From the cell containing the given text, extract its center point as (x, y) coordinate. 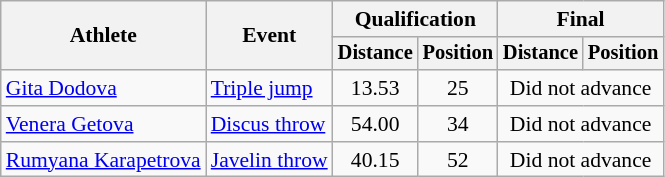
Athlete (104, 36)
Venera Getova (104, 124)
25 (458, 88)
Triple jump (270, 88)
Discus throw (270, 124)
Gita Dodova (104, 88)
34 (458, 124)
54.00 (376, 124)
13.53 (376, 88)
Final (580, 19)
Qualification (416, 19)
Event (270, 36)
